Provide the (X, Y) coordinate of the cell's center where the given text is located.  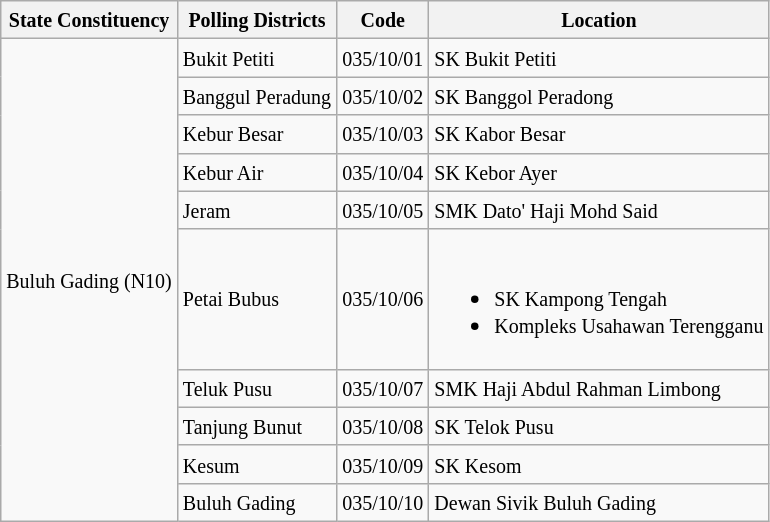
035/10/09 (383, 464)
035/10/02 (383, 96)
Teluk Pusu (256, 388)
035/10/06 (383, 299)
035/10/08 (383, 426)
SK Kebor Ayer (599, 172)
SK Banggol Peradong (599, 96)
Petai Bubus (256, 299)
Tanjung Bunut (256, 426)
Jeram (256, 210)
Location (599, 20)
Buluh Gading (256, 502)
Kebur Air (256, 172)
Bukit Petiti (256, 58)
Polling Districts (256, 20)
SMK Dato' Haji Mohd Said (599, 210)
Kebur Besar (256, 134)
SK Telok Pusu (599, 426)
Banggul Peradung (256, 96)
035/10/01 (383, 58)
SMK Haji Abdul Rahman Limbong (599, 388)
State Constituency (90, 20)
035/10/04 (383, 172)
Kesum (256, 464)
035/10/03 (383, 134)
Buluh Gading (N10) (90, 280)
SK Bukit Petiti (599, 58)
Dewan Sivik Buluh Gading (599, 502)
SK Kampong TengahKompleks Usahawan Terengganu (599, 299)
035/10/10 (383, 502)
SK Kesom (599, 464)
Code (383, 20)
035/10/07 (383, 388)
035/10/05 (383, 210)
SK Kabor Besar (599, 134)
